Locate the cell with the specified text and output its [X, Y] center coordinate. 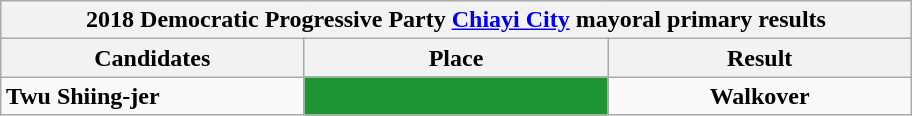
Place [456, 58]
2018 Democratic Progressive Party Chiayi City mayoral primary results [456, 20]
Result [760, 58]
Walkover [760, 96]
Twu Shiing-jer [152, 96]
Candidates [152, 58]
